Determine the (X, Y) coordinate at the center of the cell enclosing the given text.  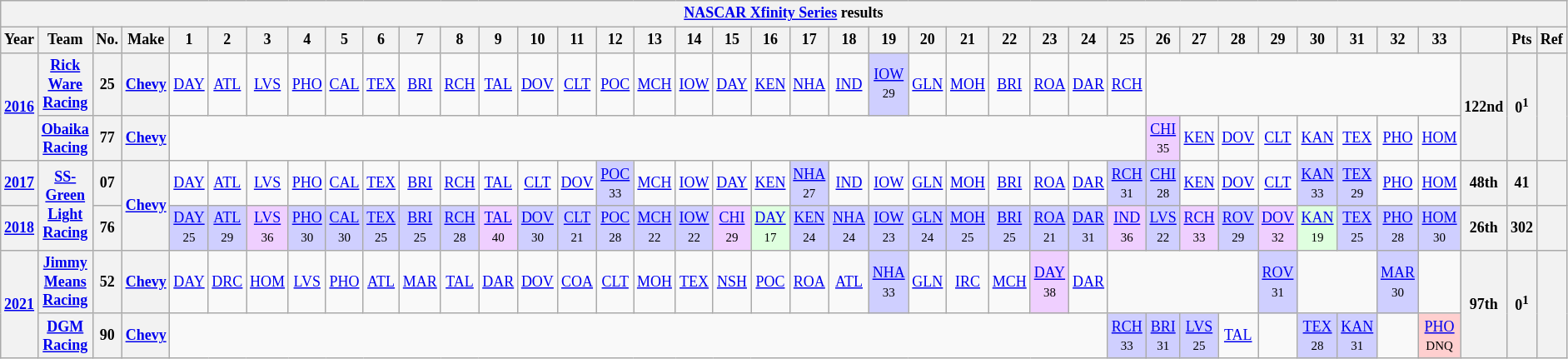
Pts (1522, 40)
No. (107, 40)
Ref (1551, 40)
MAR30 (1398, 282)
Rick Ware Racing (65, 84)
IND36 (1127, 228)
KAN (1317, 138)
23 (1049, 40)
7 (420, 40)
NHA24 (849, 228)
PHO30 (306, 228)
9 (498, 40)
Obaika Racing (65, 138)
Team (65, 40)
90 (107, 336)
IRC (968, 282)
IOW23 (889, 228)
52 (107, 282)
19 (889, 40)
6 (381, 40)
GLN24 (928, 228)
07 (107, 183)
Jimmy Means Racing (65, 282)
TEX29 (1357, 183)
27 (1199, 40)
33 (1439, 40)
14 (694, 40)
HOM30 (1439, 228)
2016 (20, 107)
MOH25 (968, 228)
26 (1162, 40)
ROV29 (1238, 228)
DRC (227, 282)
DAY25 (189, 228)
2018 (20, 228)
77 (107, 138)
COA (577, 282)
122nd (1484, 107)
TEX28 (1317, 336)
302 (1522, 228)
LVS36 (268, 228)
28 (1238, 40)
DAY17 (770, 228)
76 (107, 228)
KAN19 (1317, 228)
11 (577, 40)
CLT21 (577, 228)
2021 (20, 304)
DAR31 (1089, 228)
31 (1357, 40)
KAN33 (1317, 183)
DOV30 (538, 228)
2 (227, 40)
PHO28 (1398, 228)
Make (146, 40)
2017 (20, 183)
12 (615, 40)
CHI28 (1162, 183)
IOW29 (889, 84)
NHA33 (889, 282)
POC33 (615, 183)
ROV31 (1278, 282)
MAR (420, 282)
Year (20, 40)
CAL30 (345, 228)
LVS22 (1162, 228)
CHI29 (732, 228)
97th (1484, 304)
17 (809, 40)
24 (1089, 40)
26th (1484, 228)
32 (1398, 40)
8 (460, 40)
DOV32 (1278, 228)
16 (770, 40)
DGM Racing (65, 336)
PHODNQ (1439, 336)
NASCAR Xfinity Series results (784, 13)
RCH31 (1127, 183)
13 (655, 40)
30 (1317, 40)
3 (268, 40)
BRI31 (1162, 336)
KEN24 (809, 228)
DAY38 (1049, 282)
NSH (732, 282)
TAL40 (498, 228)
5 (345, 40)
4 (306, 40)
21 (968, 40)
20 (928, 40)
48th (1484, 183)
CHI35 (1162, 138)
NHA (809, 84)
KAN31 (1357, 336)
LVS25 (1199, 336)
18 (849, 40)
41 (1522, 183)
MCH22 (655, 228)
NHA27 (809, 183)
15 (732, 40)
POC28 (615, 228)
SS-Green Light Racing (65, 205)
IOW22 (694, 228)
10 (538, 40)
1 (189, 40)
22 (1009, 40)
ATL29 (227, 228)
RCH28 (460, 228)
ROA21 (1049, 228)
29 (1278, 40)
